Find where the given text appears and provide that cell's center as [X, Y] coordinate. 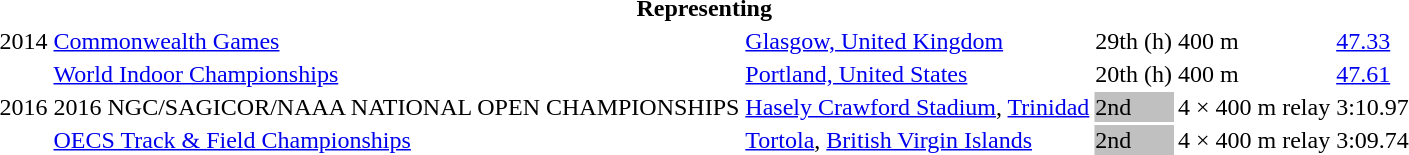
Hasely Crawford Stadium, Trinidad [918, 107]
20th (h) [1134, 74]
Tortola, British Virgin Islands [918, 140]
2016 NGC/SAGICOR/NAAA NATIONAL OPEN CHAMPIONSHIPS [396, 107]
Glasgow, United Kingdom [918, 41]
Portland, United States [918, 74]
World Indoor Championships [396, 74]
Commonwealth Games [396, 41]
29th (h) [1134, 41]
OECS Track & Field Championships [396, 140]
